Capture the cell that displays the provided text and extract its (X, Y) central coordinate. 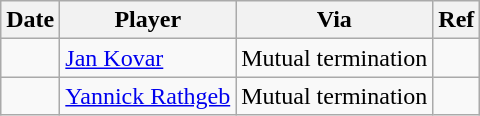
Player (148, 20)
Ref (456, 20)
Date (30, 20)
Jan Kovar (148, 58)
Via (334, 20)
Yannick Rathgeb (148, 96)
